Detect which cell encompasses the target text, then output its (x, y) center coordinate. 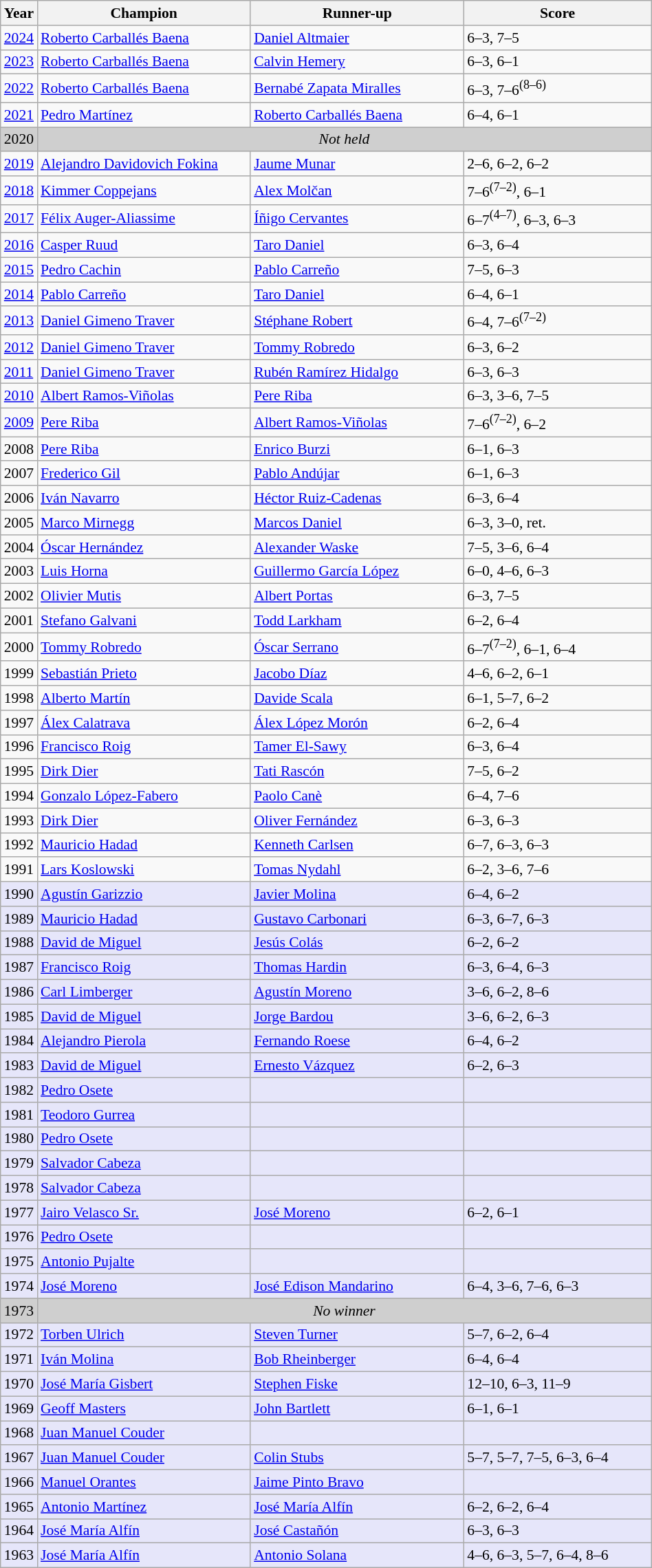
Carl Limberger (144, 992)
Álex López Morón (357, 723)
6–3, 6–7, 6–3 (557, 919)
1975 (19, 1262)
6–1, 5–7, 6–2 (557, 698)
1984 (19, 1041)
6–4, 7–6 (557, 796)
Kimmer Coppejans (144, 190)
Bob Rheinberger (357, 1360)
2020 (19, 140)
5–7, 5–7, 7–5, 6–3, 6–4 (557, 1458)
6–1, 6–1 (557, 1408)
1993 (19, 820)
Ernesto Vázquez (357, 1066)
Enrico Burzi (357, 449)
2015 (19, 270)
1969 (19, 1408)
Óscar Serrano (357, 646)
1997 (19, 723)
Not held (344, 140)
2019 (19, 164)
Jaime Pinto Bravo (357, 1482)
Champion (144, 13)
Luis Horna (144, 571)
Alejandro Davidovich Fokina (144, 164)
7–6(7–2), 6–2 (557, 422)
1966 (19, 1482)
Bernabé Zapata Miralles (357, 88)
1983 (19, 1066)
Fernando Roese (357, 1041)
2016 (19, 246)
1992 (19, 845)
2005 (19, 523)
2012 (19, 347)
4–6, 6–3, 5–7, 6–4, 8–6 (557, 1556)
6–2, 3–6, 7–6 (557, 870)
Óscar Hernández (144, 547)
José Edison Mandarino (357, 1286)
7–5, 6–3 (557, 270)
Héctor Ruiz-Cadenas (357, 498)
6–3, 6–4, 6–3 (557, 968)
Jesús Colás (357, 943)
Kenneth Carlsen (357, 845)
1974 (19, 1286)
Lars Koslowski (144, 870)
6–2, 6–2, 6–4 (557, 1507)
Jairo Velasco Sr. (144, 1212)
6–4, 6–4 (557, 1360)
3–6, 6–2, 6–3 (557, 1016)
Alejandro Pierola (144, 1041)
2003 (19, 571)
2010 (19, 396)
1991 (19, 870)
1967 (19, 1458)
7–5, 3–6, 6–4 (557, 547)
2001 (19, 621)
Year (19, 13)
Félix Auger-Aliassime (144, 219)
Jacobo Díaz (357, 674)
Alberto Martín (144, 698)
1988 (19, 943)
2002 (19, 596)
1972 (19, 1335)
6–3, 6–2 (557, 347)
Iván Molina (144, 1360)
Manuel Orantes (144, 1482)
Torben Ulrich (144, 1335)
2017 (19, 219)
Antonio Solana (357, 1556)
Davide Scala (357, 698)
Jorge Bardou (357, 1016)
2007 (19, 474)
Frederico Gil (144, 474)
2018 (19, 190)
1995 (19, 772)
2022 (19, 88)
2014 (19, 294)
Íñigo Cervantes (357, 219)
Colin Stubs (357, 1458)
2009 (19, 422)
Antonio Martínez (144, 1507)
1970 (19, 1384)
Daniel Altmaier (357, 38)
6–2, 6–1 (557, 1212)
2021 (19, 115)
1965 (19, 1507)
1986 (19, 992)
Stephen Fiske (357, 1384)
2006 (19, 498)
6–7(7–2), 6–1, 6–4 (557, 646)
2011 (19, 372)
No winner (344, 1311)
Oliver Fernández (357, 820)
Pedro Cachin (144, 270)
Javier Molina (357, 894)
1982 (19, 1090)
José Castañón (357, 1531)
6–0, 4–6, 6–3 (557, 571)
Álex Calatrava (144, 723)
1976 (19, 1237)
Todd Larkham (357, 621)
Teodoro Gurrea (144, 1115)
2004 (19, 547)
6–3, 6–1 (557, 62)
7–6(7–2), 6–1 (557, 190)
6–2, 6–2 (557, 943)
2000 (19, 646)
2008 (19, 449)
1977 (19, 1212)
Guillermo García López (357, 571)
Gonzalo López-Fabero (144, 796)
Antonio Pujalte (144, 1262)
Gustavo Carbonari (357, 919)
Tati Rascón (357, 772)
6–7(4–7), 6–3, 6–3 (557, 219)
Jaume Munar (357, 164)
Iván Navarro (144, 498)
1996 (19, 747)
2023 (19, 62)
1999 (19, 674)
Albert Portas (357, 596)
Casper Ruud (144, 246)
Marco Mirnegg (144, 523)
12–10, 6–3, 11–9 (557, 1384)
Paolo Canè (357, 796)
6–2, 6–3 (557, 1066)
1964 (19, 1531)
Rubén Ramírez Hidalgo (357, 372)
Sebastián Prieto (144, 674)
1963 (19, 1556)
6–7, 6–3, 6–3 (557, 845)
1980 (19, 1139)
1979 (19, 1164)
2024 (19, 38)
2–6, 6–2, 6–2 (557, 164)
1985 (19, 1016)
1994 (19, 796)
Stéphane Robert (357, 320)
1981 (19, 1115)
1987 (19, 968)
3–6, 6–2, 8–6 (557, 992)
1989 (19, 919)
1968 (19, 1433)
Olivier Mutis (144, 596)
Alex Molčan (357, 190)
5–7, 6–2, 6–4 (557, 1335)
1998 (19, 698)
Alexander Waske (357, 547)
1978 (19, 1188)
Steven Turner (357, 1335)
Agustín Moreno (357, 992)
Score (557, 13)
Calvin Hemery (357, 62)
6–3, 3–0, ret. (557, 523)
6–4, 3–6, 7–6, 6–3 (557, 1286)
1990 (19, 894)
Marcos Daniel (357, 523)
2013 (19, 320)
Geoff Masters (144, 1408)
Pablo Andújar (357, 474)
Tamer El-Sawy (357, 747)
José María Gisbert (144, 1384)
7–5, 6–2 (557, 772)
Tomas Nydahl (357, 870)
6–3, 3–6, 7–5 (557, 396)
Pedro Martínez (144, 115)
Agustín Garizzio (144, 894)
6–3, 7–6(8–6) (557, 88)
Thomas Hardin (357, 968)
1971 (19, 1360)
6–4, 7–6(7–2) (557, 320)
Stefano Galvani (144, 621)
4–6, 6–2, 6–1 (557, 674)
Runner-up (357, 13)
1973 (19, 1311)
John Bartlett (357, 1408)
